Output the (X, Y) coordinate of the center of the cell containing the given text.  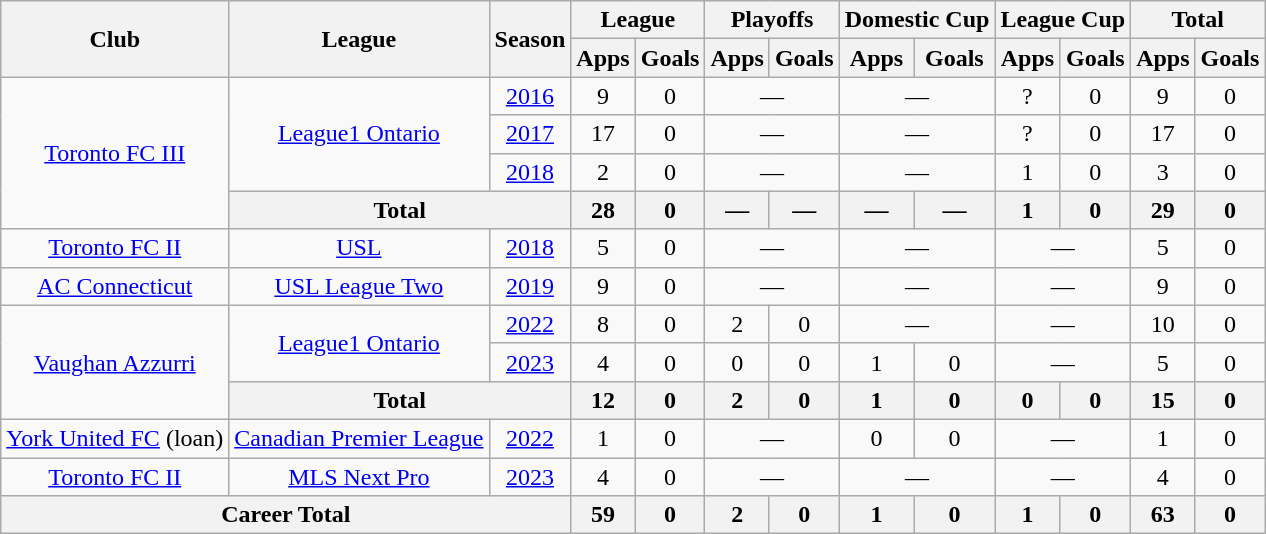
Season (530, 39)
15 (1163, 400)
63 (1163, 515)
Playoffs (772, 20)
3 (1163, 172)
League Cup (1063, 20)
Career Total (286, 515)
USL (359, 248)
Toronto FC III (115, 153)
AC Connecticut (115, 286)
12 (603, 400)
Vaughan Azzurri (115, 362)
MLS Next Pro (359, 477)
USL League Two (359, 286)
29 (1163, 210)
York United FC (loan) (115, 438)
Club (115, 39)
8 (603, 324)
2017 (530, 134)
2019 (530, 286)
Domestic Cup (917, 20)
59 (603, 515)
2016 (530, 96)
10 (1163, 324)
Canadian Premier League (359, 438)
28 (603, 210)
